Detect which cell encompasses the target text, then output its (x, y) center coordinate. 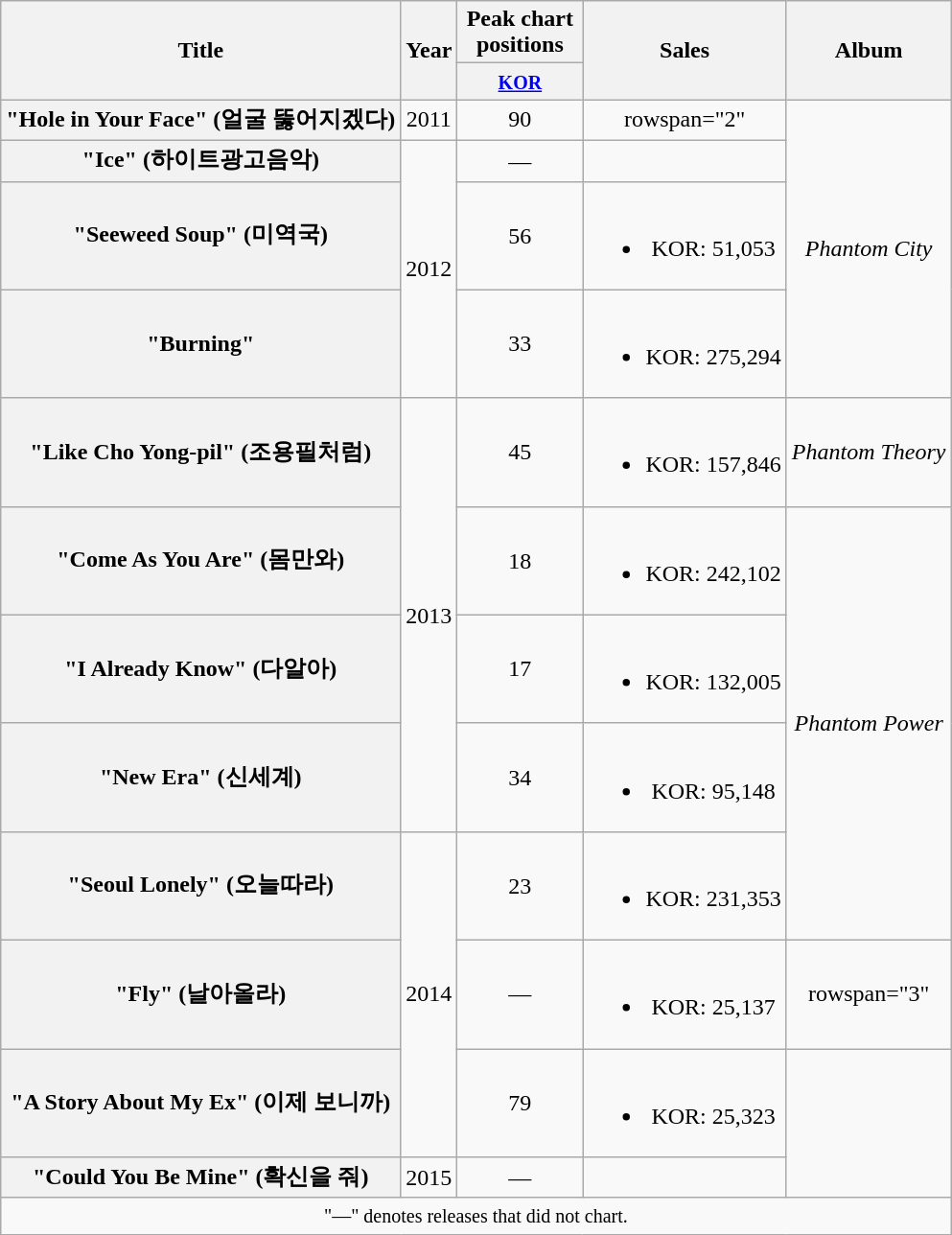
rowspan="2" (685, 121)
Title (201, 50)
"Burning" (201, 343)
2013 (430, 615)
Phantom City (869, 249)
KOR: 275,294 (685, 343)
56 (520, 236)
33 (520, 343)
"A Story About My Ex" (이제 보니까) (201, 1103)
Year (430, 50)
KOR: 25,323 (685, 1103)
KOR (520, 82)
Sales (685, 50)
"New Era" (신세계) (201, 777)
KOR: 231,353 (685, 886)
Album (869, 50)
"Seoul Lonely" (오늘따라) (201, 886)
2015 (430, 1177)
Phantom Theory (869, 453)
rowspan="3" (869, 993)
"Ice" (하이트광고음악) (201, 161)
90 (520, 121)
45 (520, 453)
2011 (430, 121)
Peak chart positions (520, 33)
"Could You Be Mine" (확신을 줘) (201, 1177)
"Hole in Your Face" (얼굴 뚫어지겠다) (201, 121)
17 (520, 669)
KOR: 25,137 (685, 993)
"—" denotes releases that did not chart. (476, 1216)
18 (520, 560)
2014 (430, 993)
KOR: 157,846 (685, 453)
23 (520, 886)
KOR: 95,148 (685, 777)
34 (520, 777)
KOR: 242,102 (685, 560)
79 (520, 1103)
"Fly" (날아올라) (201, 993)
2012 (430, 268)
"Like Cho Yong-pil" (조용필처럼) (201, 453)
KOR: 51,053 (685, 236)
"I Already Know" (다알아) (201, 669)
"Seeweed Soup" (미역국) (201, 236)
Phantom Power (869, 723)
"Come As You Are" (몸만와) (201, 560)
KOR: 132,005 (685, 669)
